Scan for the cell matching the given text and deliver its (X, Y) coordinate at center. 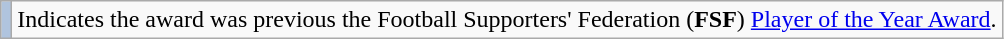
Indicates the award was previous the Football Supporters' Federation (FSF) Player of the Year Award. (507, 20)
